Determine the [X, Y] coordinate at the center of the cell enclosing the given text.  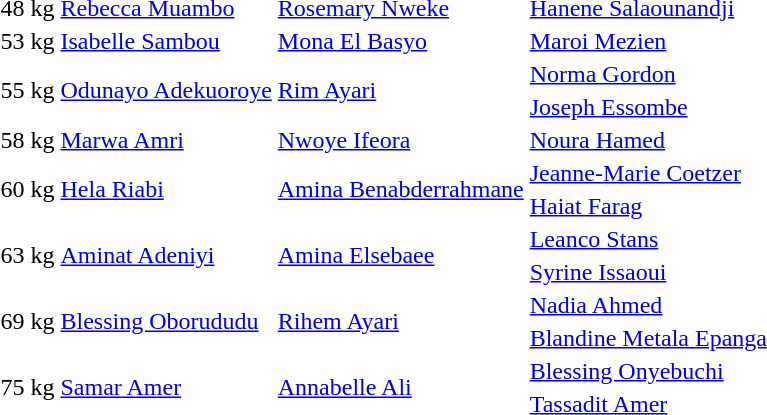
Amina Elsebaee [400, 256]
Nwoye Ifeora [400, 140]
Isabelle Sambou [166, 41]
Blessing Oborududu [166, 322]
Amina Benabderrahmane [400, 190]
Odunayo Adekuoroye [166, 90]
Rihem Ayari [400, 322]
Aminat Adeniyi [166, 256]
Rim Ayari [400, 90]
Marwa Amri [166, 140]
Mona El Basyo [400, 41]
Hela Riabi [166, 190]
